Provide the (x, y) coordinate of the cell's center where the given text is located.  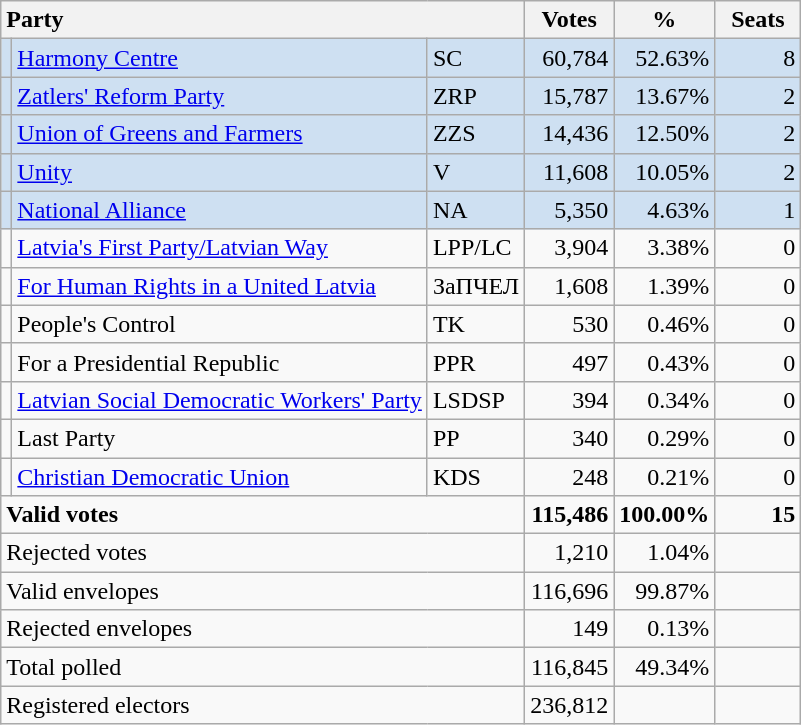
Union of Greens and Farmers (220, 134)
8 (758, 58)
116,696 (570, 591)
Valid votes (263, 515)
3.38% (664, 248)
For Human Rights in a United Latvia (220, 286)
Party (263, 20)
0.21% (664, 477)
340 (570, 438)
49.34% (664, 667)
52.63% (664, 58)
1,210 (570, 553)
Zatlers' Reform Party (220, 96)
236,812 (570, 705)
Rejected votes (263, 553)
LPP/LC (476, 248)
Latvia's First Party/Latvian Way (220, 248)
99.87% (664, 591)
3,904 (570, 248)
Harmony Centre (220, 58)
60,784 (570, 58)
Latvian Social Democratic Workers' Party (220, 400)
% (664, 20)
115,486 (570, 515)
0.34% (664, 400)
PPR (476, 362)
Registered electors (263, 705)
1 (758, 210)
248 (570, 477)
SC (476, 58)
Seats (758, 20)
Votes (570, 20)
PP (476, 438)
Total polled (263, 667)
116,845 (570, 667)
Valid envelopes (263, 591)
1.04% (664, 553)
15,787 (570, 96)
National Alliance (220, 210)
Christian Democratic Union (220, 477)
10.05% (664, 172)
ЗаПЧЕЛ (476, 286)
TK (476, 324)
13.67% (664, 96)
12.50% (664, 134)
ZZS (476, 134)
V (476, 172)
394 (570, 400)
4.63% (664, 210)
149 (570, 629)
For a Presidential Republic (220, 362)
Last Party (220, 438)
5,350 (570, 210)
ZRP (476, 96)
100.00% (664, 515)
People's Control (220, 324)
497 (570, 362)
0.46% (664, 324)
NA (476, 210)
Rejected envelopes (263, 629)
15 (758, 515)
1.39% (664, 286)
1,608 (570, 286)
0.13% (664, 629)
0.43% (664, 362)
KDS (476, 477)
14,436 (570, 134)
Unity (220, 172)
0.29% (664, 438)
LSDSP (476, 400)
11,608 (570, 172)
530 (570, 324)
